Scan for the cell matching the given text and deliver its (X, Y) coordinate at center. 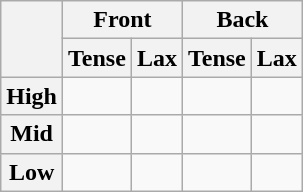
Mid (32, 134)
Back (242, 20)
Front (123, 20)
Low (32, 172)
High (32, 96)
